Capture the cell that displays the provided text and extract its (x, y) central coordinate. 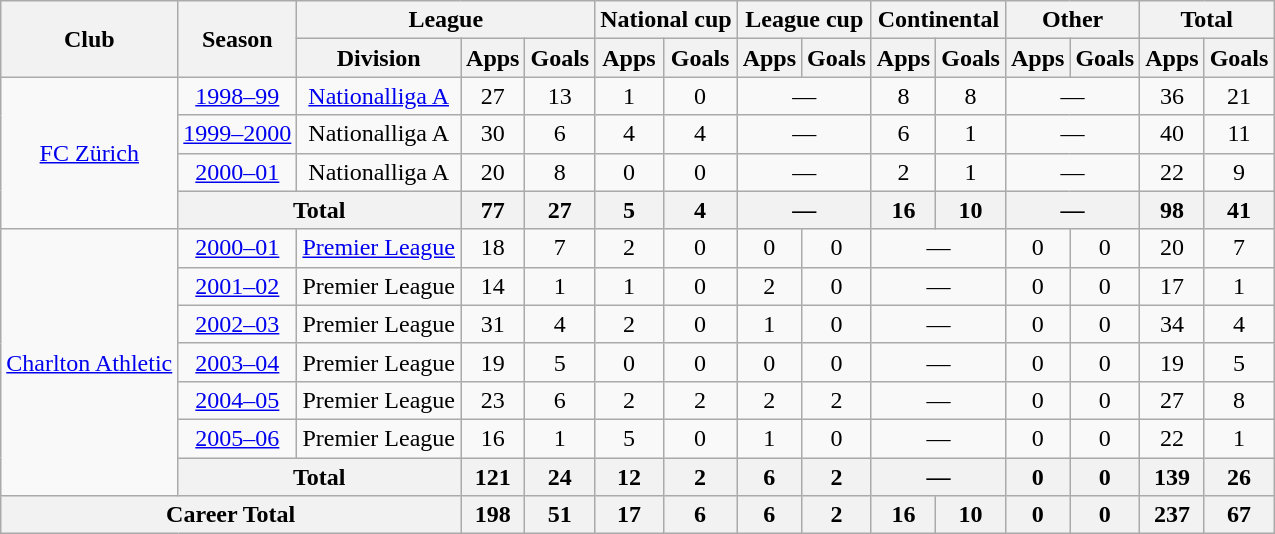
Division (379, 58)
1998–99 (238, 96)
League cup (804, 20)
FC Zürich (90, 153)
98 (1172, 210)
14 (493, 286)
121 (493, 477)
2001–02 (238, 286)
198 (493, 515)
21 (1239, 96)
51 (560, 515)
30 (493, 134)
Career Total (231, 515)
Charlton Athletic (90, 362)
237 (1172, 515)
2005–06 (238, 438)
40 (1172, 134)
13 (560, 96)
139 (1172, 477)
2002–03 (238, 324)
34 (1172, 324)
18 (493, 248)
2003–04 (238, 362)
National cup (666, 20)
Club (90, 39)
1999–2000 (238, 134)
11 (1239, 134)
12 (629, 477)
24 (560, 477)
2004–05 (238, 400)
Season (238, 39)
67 (1239, 515)
31 (493, 324)
23 (493, 400)
Continental (938, 20)
9 (1239, 172)
77 (493, 210)
League (446, 20)
26 (1239, 477)
36 (1172, 96)
Other (1072, 20)
41 (1239, 210)
